Locate the cell with the specified text and output its [X, Y] center coordinate. 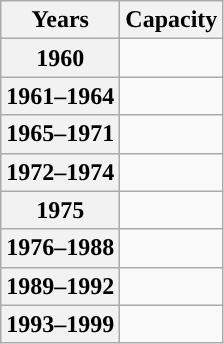
1960 [60, 58]
Years [60, 20]
1989–1992 [60, 286]
1993–1999 [60, 324]
1972–1974 [60, 172]
1961–1964 [60, 96]
Capacity [172, 20]
1975 [60, 210]
1965–1971 [60, 134]
1976–1988 [60, 248]
